Locate the cell with the specified text and output its [X, Y] center coordinate. 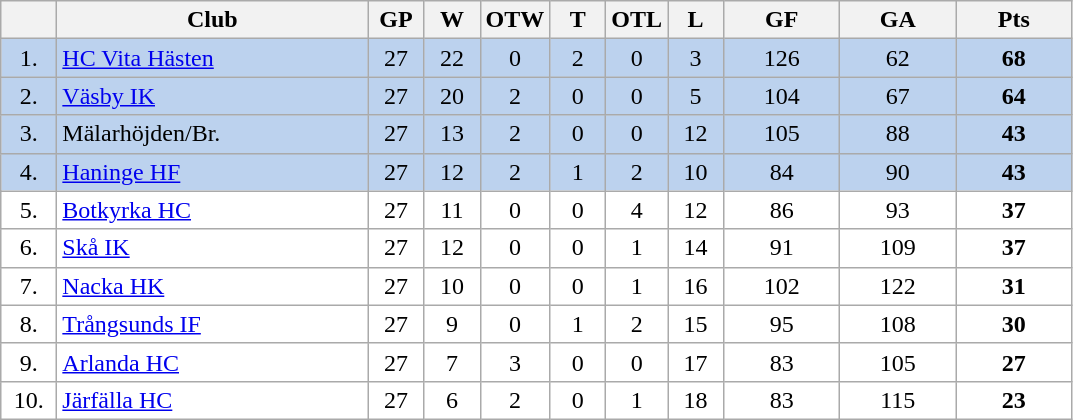
108 [898, 324]
GA [898, 20]
126 [782, 58]
62 [898, 58]
Pts [1014, 20]
115 [898, 400]
4. [29, 172]
17 [696, 362]
W [452, 20]
122 [898, 286]
23 [1014, 400]
T [578, 20]
GF [782, 20]
67 [898, 96]
13 [452, 134]
6. [29, 248]
9 [452, 324]
7. [29, 286]
Järfälla HC [212, 400]
4 [637, 210]
Trångsunds IF [212, 324]
64 [1014, 96]
8. [29, 324]
OTL [637, 20]
11 [452, 210]
90 [898, 172]
86 [782, 210]
22 [452, 58]
GP [396, 20]
30 [1014, 324]
2. [29, 96]
16 [696, 286]
Arlanda HC [212, 362]
5. [29, 210]
10. [29, 400]
Väsby IK [212, 96]
Mälarhöjden/Br. [212, 134]
6 [452, 400]
Botkyrka HC [212, 210]
15 [696, 324]
109 [898, 248]
20 [452, 96]
7 [452, 362]
18 [696, 400]
Nacka HK [212, 286]
31 [1014, 286]
68 [1014, 58]
14 [696, 248]
84 [782, 172]
Skå IK [212, 248]
104 [782, 96]
95 [782, 324]
102 [782, 286]
3. [29, 134]
5 [696, 96]
Haninge HF [212, 172]
93 [898, 210]
HC Vita Hästen [212, 58]
L [696, 20]
91 [782, 248]
Club [212, 20]
1. [29, 58]
9. [29, 362]
88 [898, 134]
OTW [515, 20]
